Output the (X, Y) coordinate of the center of the cell containing the given text.  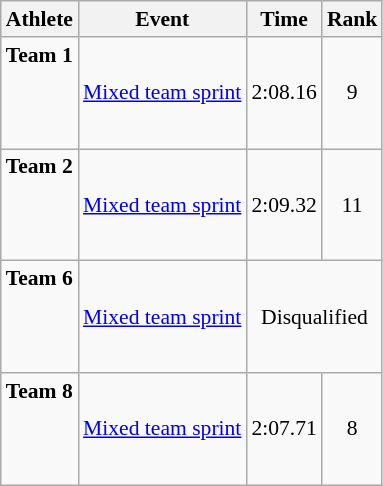
11 (352, 205)
8 (352, 429)
2:09.32 (284, 205)
Athlete (40, 19)
Time (284, 19)
9 (352, 93)
Disqualified (314, 317)
Team 6 (40, 317)
Event (162, 19)
Team 1 (40, 93)
2:07.71 (284, 429)
Team 8 (40, 429)
Rank (352, 19)
2:08.16 (284, 93)
Team 2 (40, 205)
